From the cell containing the given text, extract its center point as [X, Y] coordinate. 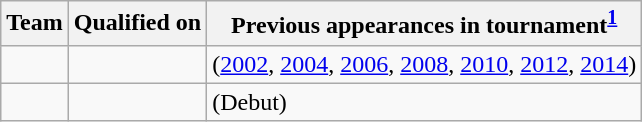
Qualified on [137, 24]
(2002, 2004, 2006, 2008, 2010, 2012, 2014) [424, 64]
(Debut) [424, 102]
Previous appearances in tournament1 [424, 24]
Team [35, 24]
